From the cell containing the given text, extract its center point as (X, Y) coordinate. 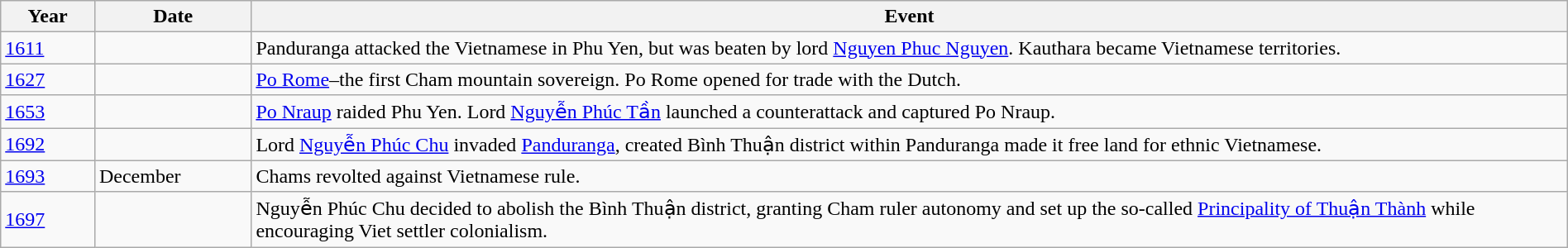
Date (172, 17)
December (172, 176)
Lord Nguyễn Phúc Chu invaded Panduranga, created Bình Thuận district within Panduranga made it free land for ethnic Vietnamese. (910, 144)
1653 (48, 112)
Chams revolted against Vietnamese rule. (910, 176)
Year (48, 17)
1627 (48, 79)
Event (910, 17)
1697 (48, 220)
1693 (48, 176)
1692 (48, 144)
Po Rome–the first Cham mountain sovereign. Po Rome opened for trade with the Dutch. (910, 79)
Panduranga attacked the Vietnamese in Phu Yen, but was beaten by lord Nguyen Phuc Nguyen. Kauthara became Vietnamese territories. (910, 48)
Po Nraup raided Phu Yen. Lord Nguyễn Phúc Tần launched a counterattack and captured Po Nraup. (910, 112)
1611 (48, 48)
